Return the (x, y) coordinate for the center point of the cell that contains the specified text.  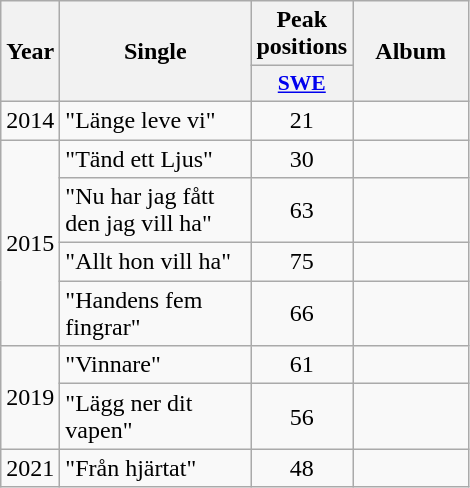
30 (302, 159)
2015 (30, 243)
75 (302, 262)
"Handens fem fingrar" (156, 314)
21 (302, 120)
56 (302, 416)
2019 (30, 398)
Year (30, 52)
SWE (302, 84)
"Lägg ner dit vapen" (156, 416)
"Tänd ett Ljus" (156, 159)
"Länge leve vi" (156, 120)
"Vinnare" (156, 365)
61 (302, 365)
48 (302, 468)
2021 (30, 468)
"Nu har jag fått den jag vill ha" (156, 210)
"Från hjärtat" (156, 468)
"Allt hon vill ha" (156, 262)
Single (156, 52)
Album (411, 52)
66 (302, 314)
2014 (30, 120)
63 (302, 210)
Peak positions (302, 34)
